Scan for the cell matching the given text and deliver its [X, Y] coordinate at center. 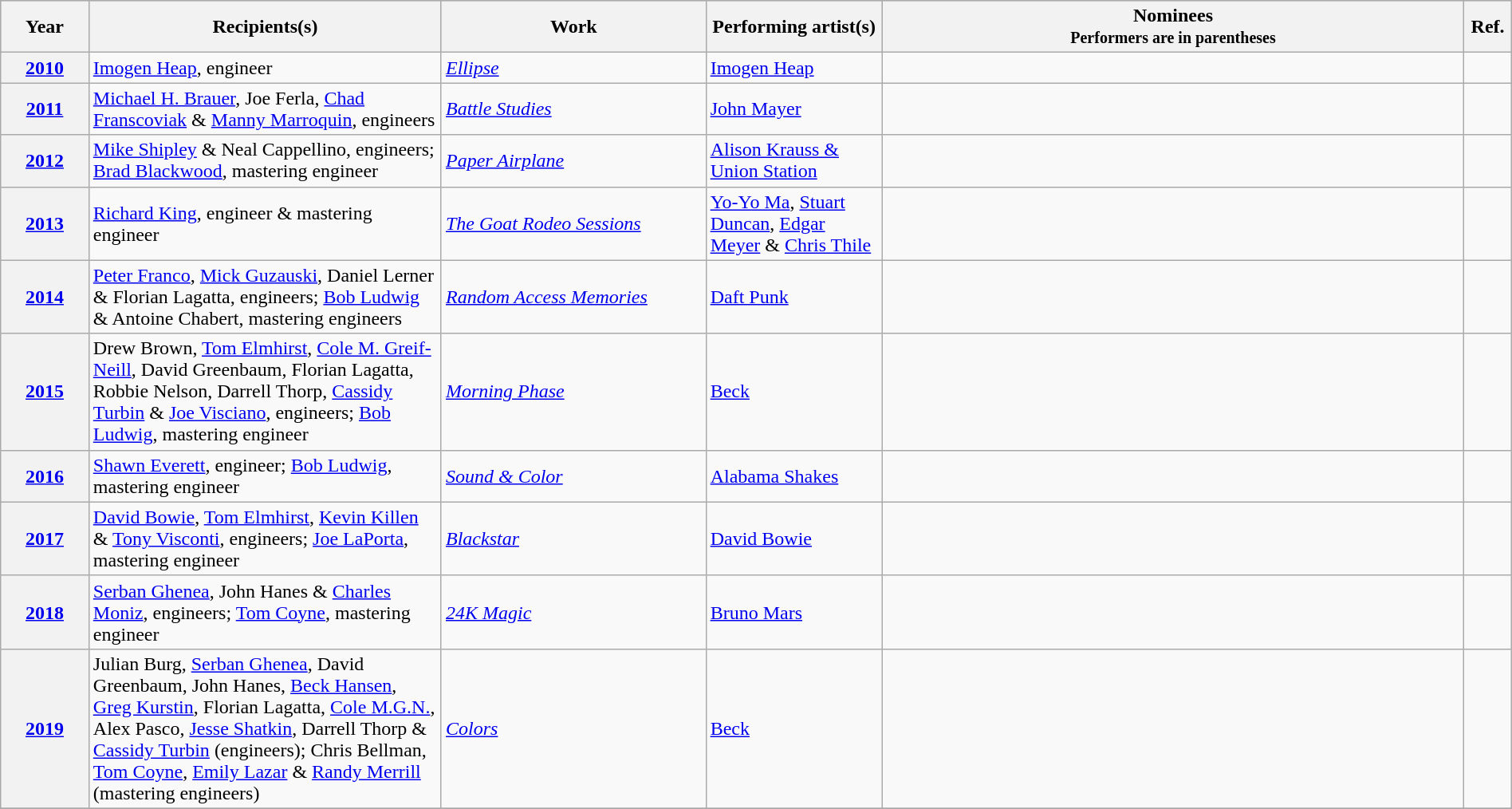
Year [45, 27]
2016 [45, 476]
Sound & Color [573, 476]
David Bowie [794, 539]
Colors [573, 728]
Work [573, 27]
Alabama Shakes [794, 476]
Ellipse [573, 68]
2019 [45, 728]
2011 [45, 109]
2014 [45, 297]
Recipients(s) [265, 27]
Daft Punk [794, 297]
Serban Ghenea, John Hanes & Charles Moniz, engineers; Tom Coyne, mastering engineer [265, 612]
2010 [45, 68]
2015 [45, 392]
2017 [45, 539]
Richard King, engineer & mastering engineer [265, 223]
Blackstar [573, 539]
Paper Airplane [573, 161]
Imogen Heap, engineer [265, 68]
2012 [45, 161]
David Bowie, Tom Elmhirst, Kevin Killen & Tony Visconti, engineers; Joe LaPorta, mastering engineer [265, 539]
Ref. [1488, 27]
Morning Phase [573, 392]
Random Access Memories [573, 297]
Battle Studies [573, 109]
2013 [45, 223]
24K Magic [573, 612]
Michael H. Brauer, Joe Ferla, Chad Franscoviak & Manny Marroquin, engineers [265, 109]
John Mayer [794, 109]
Alison Krauss & Union Station [794, 161]
Peter Franco, Mick Guzauski, Daniel Lerner & Florian Lagatta, engineers; Bob Ludwig & Antoine Chabert, mastering engineers [265, 297]
Bruno Mars [794, 612]
NomineesPerformers are in parentheses [1173, 27]
Yo-Yo Ma, Stuart Duncan, Edgar Meyer & Chris Thile [794, 223]
Shawn Everett, engineer; Bob Ludwig, mastering engineer [265, 476]
Imogen Heap [794, 68]
2018 [45, 612]
The Goat Rodeo Sessions [573, 223]
Mike Shipley & Neal Cappellino, engineers; Brad Blackwood, mastering engineer [265, 161]
Performing artist(s) [794, 27]
